Return the (x, y) coordinate for the center point of the cell that contains the specified text.  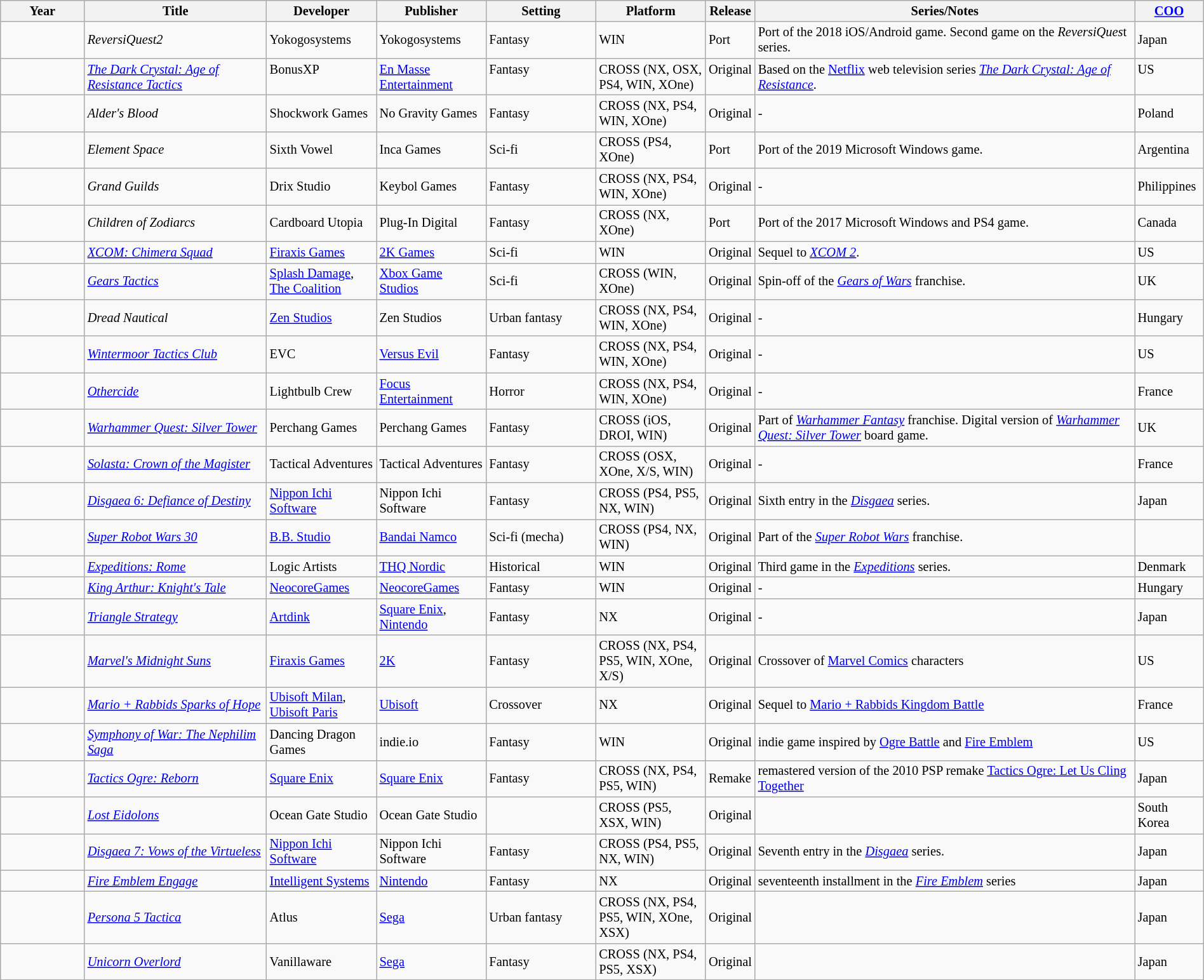
EVC (321, 354)
Denmark (1169, 567)
Shockwork Games (321, 113)
Platform (650, 11)
Unicorn Overlord (175, 962)
CROSS (iOS, DROI, WIN) (650, 427)
Wintermoor Tactics Club (175, 354)
remastered version of the 2010 PSP remake Tactics Ogre: Let Us Cling Together (945, 779)
Inca Games (432, 150)
Port of the 2019 Microsoft Windows game. (945, 150)
ReversiQuest2 (175, 40)
Focus Entertainment (432, 391)
Crossover (541, 705)
The Dark Crystal: Age of Resistance Tactics (175, 77)
Dread Nautical (175, 318)
CROSS (PS4, XOne) (650, 150)
Grand Guilds (175, 187)
Vanillaware (321, 962)
Sixth entry in the Disgaea series. (945, 501)
Historical (541, 567)
Spin-off of the Gears of Wars franchise. (945, 281)
2K Games (432, 252)
Square Enix, Nintendo (432, 617)
Logic Artists (321, 567)
Artdink (321, 617)
Othercide (175, 391)
Xbox Game Studios (432, 281)
CROSS (NX, XOne) (650, 223)
Fire Emblem Engage (175, 881)
Super Robot Wars 30 (175, 537)
Disgaea 7: Vows of the Virtueless (175, 852)
Persona 5 Tactica (175, 917)
Alder's Blood (175, 113)
Splash Damage, The Coalition (321, 281)
Developer (321, 11)
Keybol Games (432, 187)
Children of Zodiarcs (175, 223)
Sequel to Mario + Rabbids Kingdom Battle (945, 705)
Disgaea 6: Defiance of Destiny (175, 501)
XCOM: Chimera Squad (175, 252)
Release (730, 11)
Warhammer Quest: Silver Tower (175, 427)
Sci-fi (mecha) (541, 537)
Port of the 2017 Microsoft Windows and PS4 game. (945, 223)
Expeditions: Rome (175, 567)
CROSS (PS4, NX, WIN) (650, 537)
Mario + Rabbids Sparks of Hope (175, 705)
Remake (730, 779)
Part of the Super Robot Wars franchise. (945, 537)
Port of the 2018 iOS/Android game. Second game on the ReversiQuest series. (945, 40)
Intelligent Systems (321, 881)
Based on the Netflix web television series The Dark Crystal: Age of Resistance. (945, 77)
Seventh entry in the Disgaea series. (945, 852)
COO (1169, 11)
Gears Tactics (175, 281)
Triangle Strategy (175, 617)
Philippines (1169, 187)
Publisher (432, 11)
Title (175, 11)
Cardboard Utopia (321, 223)
BonusXP (321, 77)
CROSS (NX, OSX, PS4, WIN, XOne) (650, 77)
Versus Evil (432, 354)
CROSS (NX, PS4, PS5, WIN, XOne, X/S) (650, 661)
CROSS (NX, PS4, PS5, XSX) (650, 962)
Ubisoft (432, 705)
Bandai Namco (432, 537)
No Gravity Games (432, 113)
Plug-In Digital (432, 223)
Atlus (321, 917)
Part of Warhammer Fantasy franchise. Digital version of Warhammer Quest: Silver Tower board game. (945, 427)
CROSS (OSX, XOne, X/S, WIN) (650, 464)
seventeenth installment in the Fire Emblem series (945, 881)
indie.io (432, 742)
Tactics Ogre: Reborn (175, 779)
Third game in the Expeditions series. (945, 567)
South Korea (1169, 815)
Marvel's Midnight Suns (175, 661)
Sequel to XCOM 2. (945, 252)
Solasta: Crown of the Magister (175, 464)
Argentina (1169, 150)
B.B. Studio (321, 537)
CROSS (PS5, XSX, WIN) (650, 815)
Setting (541, 11)
Lost Eidolons (175, 815)
Poland (1169, 113)
Element Space (175, 150)
indie game inspired by Ogre Battle and Fire Emblem (945, 742)
Sixth Vowel (321, 150)
Canada (1169, 223)
CROSS (WIN, XOne) (650, 281)
Ubisoft Milan, Ubisoft Paris (321, 705)
Nintendo (432, 881)
En Masse Entertainment (432, 77)
Lightbulb Crew (321, 391)
Symphony of War: The Nephilim Saga (175, 742)
Crossover of Marvel Comics characters (945, 661)
THQ Nordic (432, 567)
Horror (541, 391)
CROSS (NX, PS4, PS5, WIN, XOne, XSX) (650, 917)
2K (432, 661)
Drix Studio (321, 187)
CROSS (NX, PS4, PS5, WIN) (650, 779)
King Arthur: Knight's Tale (175, 587)
Series/Notes (945, 11)
Dancing Dragon Games (321, 742)
Year (43, 11)
